Scan for the cell matching the given text and deliver its [X, Y] coordinate at center. 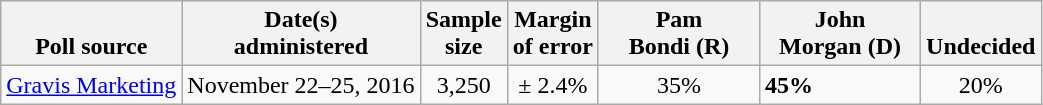
± 2.4% [552, 85]
Gravis Marketing [92, 85]
JohnMorgan (D) [840, 34]
PamBondi (R) [678, 34]
Marginof error [552, 34]
45% [840, 85]
Date(s)administered [301, 34]
35% [678, 85]
November 22–25, 2016 [301, 85]
Poll source [92, 34]
Undecided [981, 34]
3,250 [464, 85]
20% [981, 85]
Samplesize [464, 34]
